Output the [x, y] coordinate of the center of the cell containing the given text.  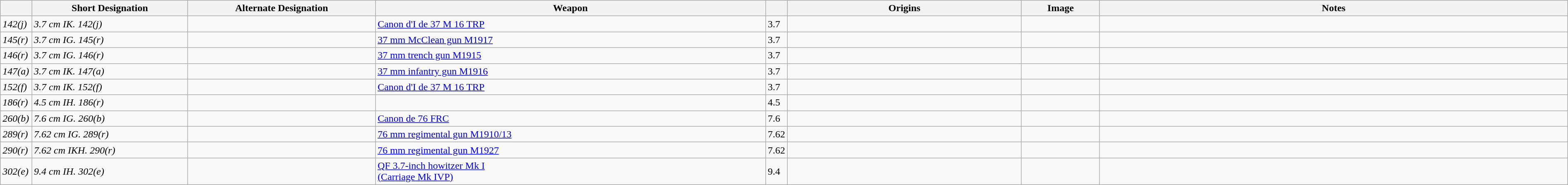
Short Designation [110, 8]
37 mm infantry gun M1916 [571, 71]
Origins [904, 8]
76 mm regimental gun M1927 [571, 150]
37 mm McClean gun M1917 [571, 40]
7.6 cm IG. 260(b) [110, 118]
3.7 cm IK. 147(a) [110, 71]
289(r) [16, 134]
37 mm trench gun M1915 [571, 55]
Canon de 76 FRC [571, 118]
Weapon [571, 8]
3.7 cm IK. 142(j) [110, 24]
186(r) [16, 103]
260(b) [16, 118]
146(r) [16, 55]
7.62 cm IKH. 290(r) [110, 150]
302(e) [16, 171]
9.4 [777, 171]
Alternate Designation [281, 8]
Notes [1334, 8]
142(j) [16, 24]
76 mm regimental gun M1910/13 [571, 134]
3.7 cm IK. 152(f) [110, 87]
7.6 [777, 118]
290(r) [16, 150]
4.5 [777, 103]
3.7 cm IG. 145(r) [110, 40]
Image [1060, 8]
QF 3.7-inch howitzer Mk I(Carriage Mk IVP) [571, 171]
147(a) [16, 71]
4.5 cm IH. 186(r) [110, 103]
9.4 cm IH. 302(e) [110, 171]
7.62 cm IG. 289(r) [110, 134]
145(r) [16, 40]
3.7 cm IG. 146(r) [110, 55]
152(f) [16, 87]
